Determine the [X, Y] coordinate at the center of the cell enclosing the given text.  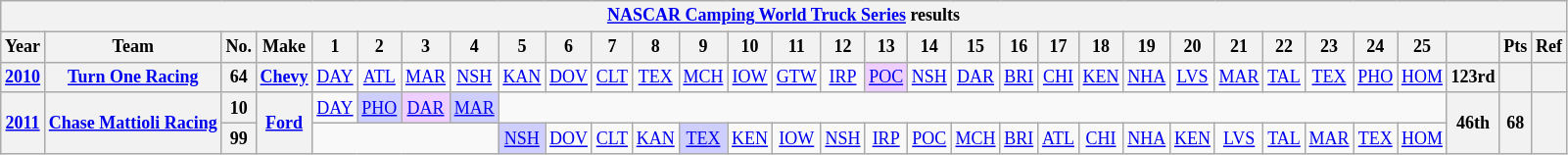
7 [611, 47]
68 [1516, 123]
Ford [284, 123]
3 [426, 47]
Turn One Racing [133, 77]
Chase Mattioli Racing [133, 123]
1 [335, 47]
21 [1239, 47]
12 [842, 47]
2010 [24, 77]
13 [886, 47]
20 [1193, 47]
19 [1147, 47]
14 [928, 47]
2 [380, 47]
Year [24, 47]
NASCAR Camping World Truck Series results [784, 16]
2011 [24, 123]
46th [1473, 123]
No. [239, 47]
15 [975, 47]
Team [133, 47]
9 [703, 47]
64 [239, 77]
17 [1059, 47]
23 [1329, 47]
Pts [1516, 47]
Make [284, 47]
5 [522, 47]
99 [239, 137]
11 [796, 47]
24 [1375, 47]
16 [1019, 47]
Chevy [284, 77]
GTW [796, 77]
18 [1101, 47]
8 [655, 47]
123rd [1473, 77]
25 [1422, 47]
22 [1284, 47]
4 [474, 47]
6 [569, 47]
Ref [1549, 47]
